Return [X, Y] of the center of cell containing provided text 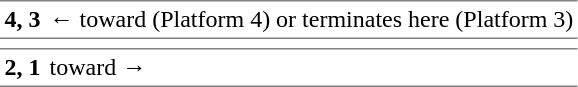
2, 1 [22, 68]
toward → [312, 68]
← toward (Platform 4) or terminates here (Platform 3) [312, 20]
4, 3 [22, 20]
